Scan for the cell matching the given text and deliver its [x, y] coordinate at center. 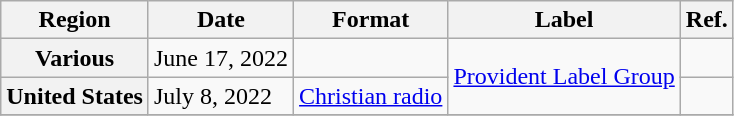
Ref. [706, 20]
July 8, 2022 [220, 96]
Provident Label Group [564, 77]
Label [564, 20]
Date [220, 20]
Various [75, 58]
Christian radio [371, 96]
Format [371, 20]
June 17, 2022 [220, 58]
Region [75, 20]
United States [75, 96]
